Output the [X, Y] coordinate of the center of the cell containing the given text.  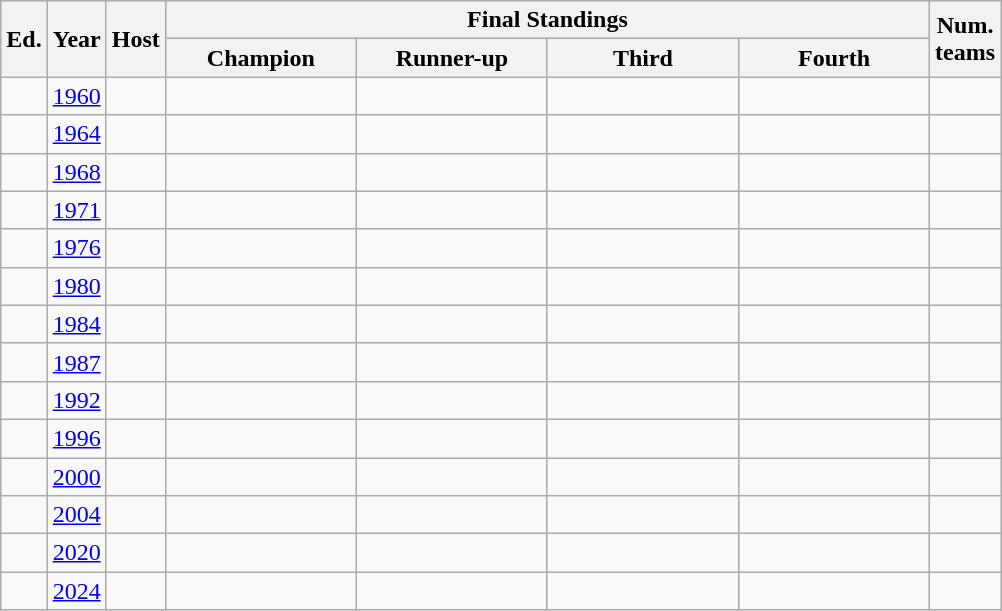
Runner-up [452, 58]
1968 [76, 172]
2020 [76, 553]
2004 [76, 515]
Num.teams [966, 39]
Champion [260, 58]
Host [136, 39]
Fourth [834, 58]
1992 [76, 400]
1964 [76, 134]
1984 [76, 324]
1980 [76, 286]
1960 [76, 96]
1971 [76, 210]
1987 [76, 362]
Ed. [24, 39]
Third [642, 58]
Year [76, 39]
2000 [76, 477]
1996 [76, 438]
Final Standings [547, 20]
2024 [76, 591]
1976 [76, 248]
